Return [x, y] of the center of cell containing provided text 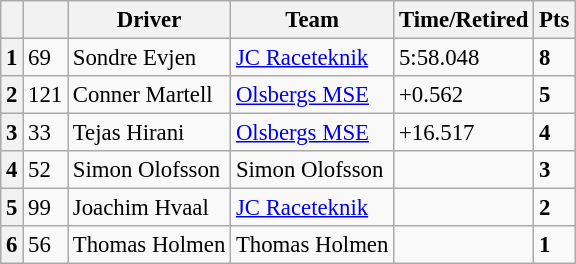
99 [46, 208]
5:58.048 [464, 58]
Tejas Hirani [150, 133]
33 [46, 133]
+0.562 [464, 95]
8 [554, 58]
Driver [150, 20]
56 [46, 245]
121 [46, 95]
52 [46, 170]
6 [12, 245]
Team [312, 20]
Joachim Hvaal [150, 208]
+16.517 [464, 133]
Pts [554, 20]
69 [46, 58]
Conner Martell [150, 95]
Sondre Evjen [150, 58]
Time/Retired [464, 20]
